Return [X, Y] of the center of cell containing provided text 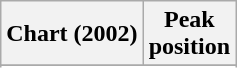
Peak position [189, 34]
Chart (2002) [72, 34]
